Determine the (x, y) coordinate at the center of the cell enclosing the given text.  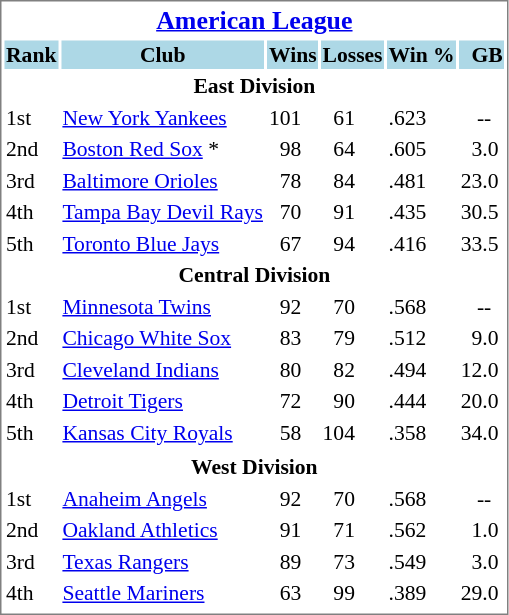
30.5 (482, 212)
73 (352, 562)
American League (254, 20)
.481 (422, 180)
Detroit Tigers (163, 401)
.512 (422, 338)
Anaheim Angels (163, 498)
98 (292, 149)
72 (292, 401)
Seattle Mariners (163, 593)
63 (292, 593)
Central Division (254, 275)
.444 (422, 401)
Toronto Blue Jays (163, 244)
12.0 (482, 370)
Win % (422, 54)
34.0 (482, 432)
33.5 (482, 244)
.623 (422, 118)
West Division (254, 467)
99 (352, 593)
94 (352, 244)
Chicago White Sox (163, 338)
64 (352, 149)
23.0 (482, 180)
79 (352, 338)
82 (352, 370)
58 (292, 432)
New York Yankees (163, 118)
.435 (422, 212)
89 (292, 562)
.562 (422, 530)
Boston Red Sox * (163, 149)
104 (352, 432)
20.0 (482, 401)
Baltimore Orioles (163, 180)
.389 (422, 593)
61 (352, 118)
101 (292, 118)
Cleveland Indians (163, 370)
90 (352, 401)
.494 (422, 370)
Tampa Bay Devil Rays (163, 212)
Kansas City Royals (163, 432)
1.0 (482, 530)
29.0 (482, 593)
Oakland Athletics (163, 530)
83 (292, 338)
East Division (254, 86)
Wins (292, 54)
9.0 (482, 338)
84 (352, 180)
.549 (422, 562)
78 (292, 180)
GB (482, 54)
71 (352, 530)
Club (163, 54)
.358 (422, 432)
Losses (352, 54)
Minnesota Twins (163, 306)
80 (292, 370)
Rank (30, 54)
.416 (422, 244)
.605 (422, 149)
Texas Rangers (163, 562)
67 (292, 244)
